Search for the cell housing the specified text and yield its [X, Y] center coordinate. 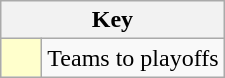
Teams to playoffs [133, 58]
Key [112, 20]
